Return (x, y) of the center of cell containing provided text 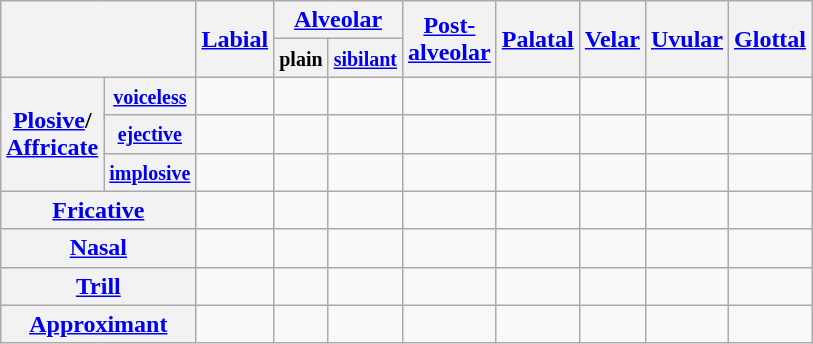
Plosive/Affricate (52, 134)
Approximant (98, 324)
Nasal (98, 248)
Uvular (686, 39)
plain (301, 58)
ejective (150, 134)
Post-alveolar (450, 39)
Trill (98, 286)
Alveolar (338, 20)
voiceless (150, 96)
implosive (150, 172)
Fricative (98, 210)
Labial (235, 39)
Glottal (770, 39)
Velar (612, 39)
sibilant (365, 58)
Palatal (538, 39)
